Determine the [x, y] coordinate at the center of the cell enclosing the given text.  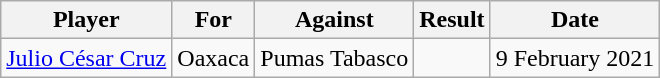
9 February 2021 [575, 58]
Result [452, 20]
Oaxaca [214, 58]
Player [86, 20]
Pumas Tabasco [334, 58]
Against [334, 20]
For [214, 20]
Date [575, 20]
Julio César Cruz [86, 58]
